From the cell containing the given text, extract its center point as [x, y] coordinate. 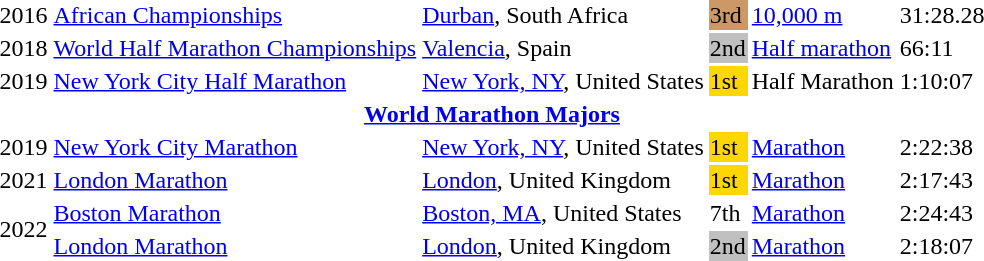
New York City Half Marathon [235, 81]
Boston, MA, United States [564, 213]
Valencia, Spain [564, 48]
Boston Marathon [235, 213]
10,000 m [822, 15]
3rd [728, 15]
African Championships [235, 15]
World Half Marathon Championships [235, 48]
New York City Marathon [235, 147]
Half marathon [822, 48]
Durban, South Africa [564, 15]
7th [728, 213]
Half Marathon [822, 81]
